Scan for the cell matching the given text and deliver its [x, y] coordinate at center. 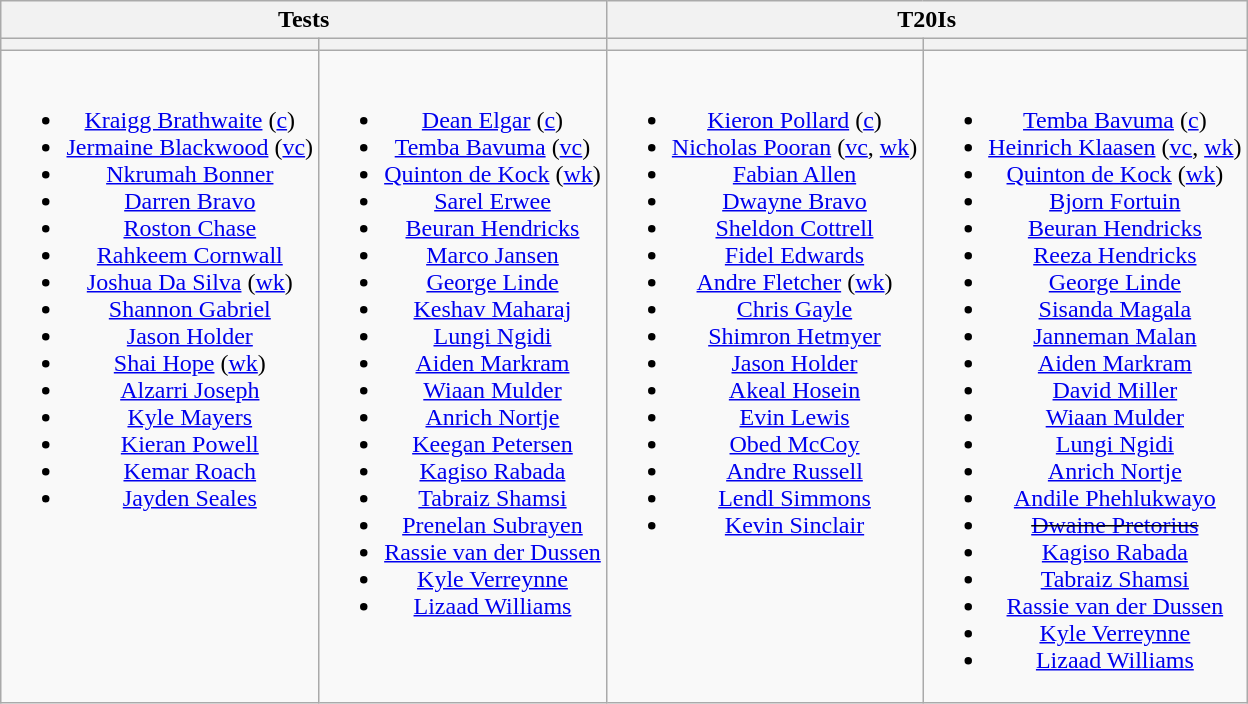
T20Is [926, 20]
Tests [304, 20]
